Extract the (x, y) coordinate from the center of the cell holding the provided text.  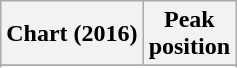
Peak position (189, 34)
Chart (2016) (72, 34)
